Locate the cell with the specified text and output its [X, Y] center coordinate. 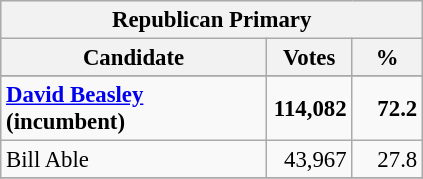
Candidate [134, 58]
27.8 [388, 160]
Votes [309, 58]
Republican Primary [212, 20]
43,967 [309, 160]
72.2 [388, 108]
% [388, 58]
Bill Able [134, 160]
David Beasley (incumbent) [134, 108]
114,082 [309, 108]
